Locate the cell with the specified text and output its (X, Y) center coordinate. 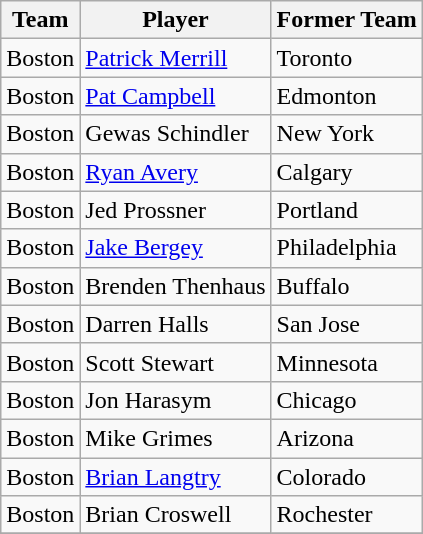
Edmonton (346, 96)
Team (40, 20)
San Jose (346, 324)
Brian Langtry (176, 477)
Patrick Merrill (176, 58)
Jed Prossner (176, 210)
Philadelphia (346, 248)
Mike Grimes (176, 438)
Jake Bergey (176, 248)
Chicago (346, 400)
Portland (346, 210)
Toronto (346, 58)
Gewas Schindler (176, 134)
Jon Harasym (176, 400)
Brian Croswell (176, 515)
Scott Stewart (176, 362)
Darren Halls (176, 324)
Calgary (346, 172)
Former Team (346, 20)
Pat Campbell (176, 96)
Brenden Thenhaus (176, 286)
Arizona (346, 438)
Rochester (346, 515)
Buffalo (346, 286)
Minnesota (346, 362)
Colorado (346, 477)
Ryan Avery (176, 172)
Player (176, 20)
New York (346, 134)
